Return (x, y) of the center of cell containing provided text 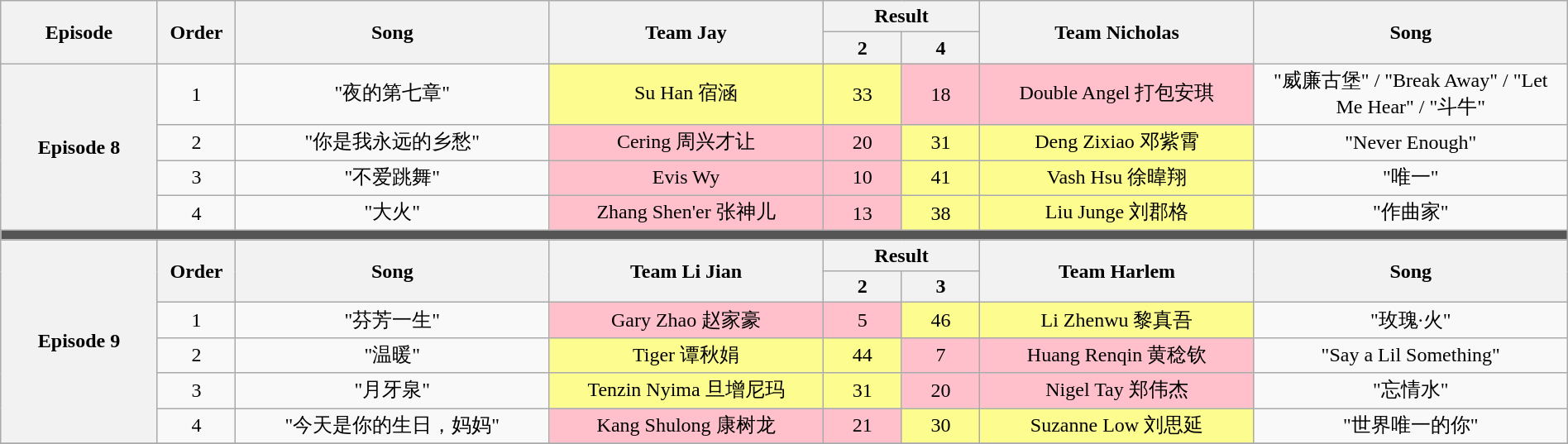
Li Zhenwu 黎真吾 (1117, 321)
"世界唯一的你" (1411, 427)
Vash Hsu 徐暐翔 (1117, 179)
"作曲家" (1411, 213)
Episode (79, 32)
Tiger 谭秋娟 (686, 356)
Su Han 宿涵 (686, 94)
"Say a Lil Something" (1411, 356)
Kang Shulong 康树龙 (686, 427)
38 (941, 213)
21 (862, 427)
Team Li Jian (686, 271)
"忘情水" (1411, 390)
"月牙泉" (392, 390)
Cering 周兴才让 (686, 142)
30 (941, 427)
Tenzin Nyima 旦增尼玛 (686, 390)
7 (941, 356)
Episode 9 (79, 341)
13 (862, 213)
41 (941, 179)
18 (941, 94)
"今天是你的生日，妈妈" (392, 427)
Team Jay (686, 32)
Nigel Tay 郑伟杰 (1117, 390)
"大火" (392, 213)
33 (862, 94)
"唯一" (1411, 179)
Suzanne Low 刘思延 (1117, 427)
44 (862, 356)
"玫瑰·火" (1411, 321)
Gary Zhao 赵家豪 (686, 321)
"Never Enough" (1411, 142)
46 (941, 321)
Deng Zixiao 邓紫霄 (1117, 142)
5 (862, 321)
10 (862, 179)
Liu Junge 刘郡格 (1117, 213)
Huang Renqin 黄稔钦 (1117, 356)
"夜的第七章" (392, 94)
Evis Wy (686, 179)
Team Harlem (1117, 271)
Episode 8 (79, 147)
"威廉古堡" / "Break Away" / "Let Me Hear" / "斗牛" (1411, 94)
"温暖" (392, 356)
Zhang Shen'er 张神儿 (686, 213)
"芬芳一生" (392, 321)
"不爱跳舞" (392, 179)
Team Nicholas (1117, 32)
"你是我永远的乡愁" (392, 142)
Double Angel 打包安琪 (1117, 94)
